Identify which cell holds the provided text, then report its [X, Y] central coordinate. 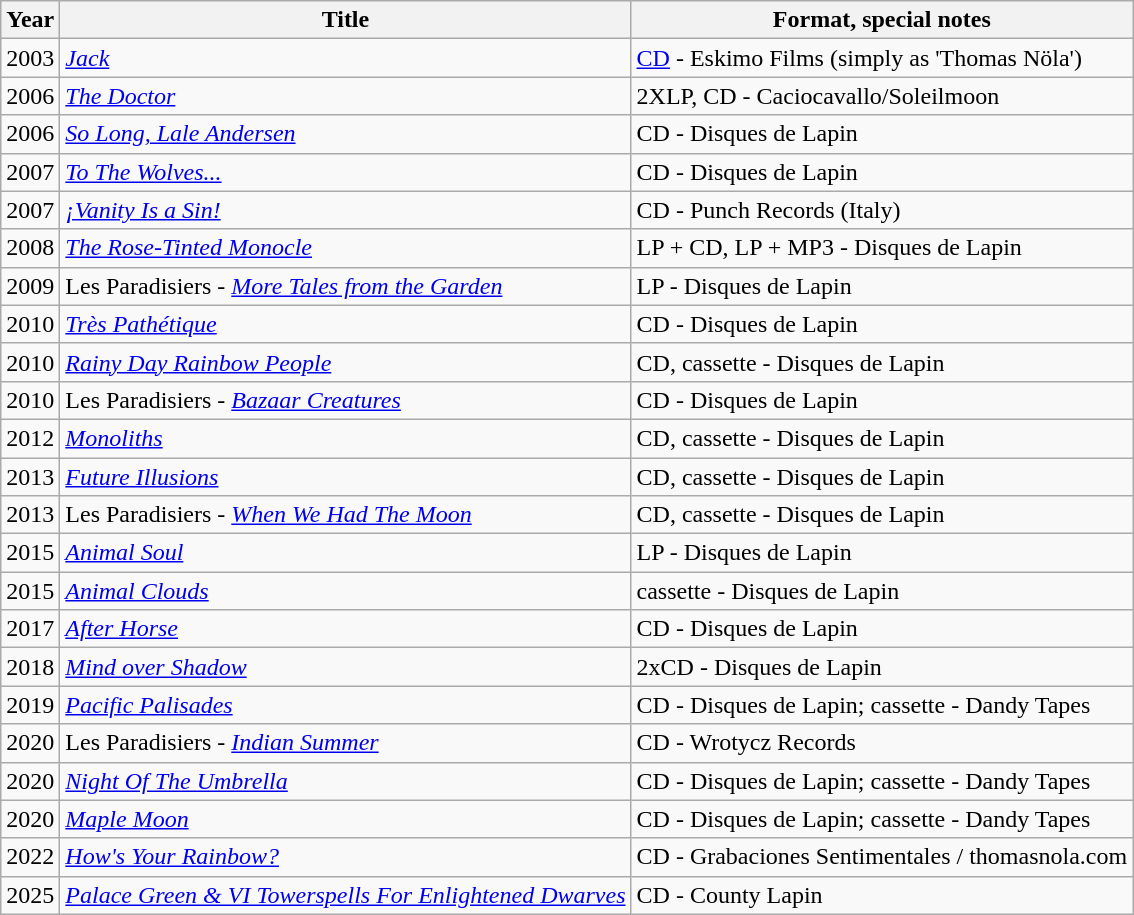
How's Your Rainbow? [346, 857]
The Rose-Tinted Monocle [346, 248]
2022 [30, 857]
CD - Grabaciones Sentimentales / thomasnola.com [882, 857]
2xCD - Disques de Lapin [882, 667]
cassette - Disques de Lapin [882, 591]
The Doctor [346, 96]
Future Illusions [346, 477]
Title [346, 20]
Les Paradisiers - Bazaar Creatures [346, 400]
Monoliths [346, 438]
So Long, Lale Andersen [346, 134]
2019 [30, 705]
To The Wolves... [346, 172]
Year [30, 20]
Animal Clouds [346, 591]
CD - Wrotycz Records [882, 743]
Palace Green & VI Towerspells For Enlightened Dwarves [346, 895]
After Horse [346, 629]
Night Of The Umbrella [346, 781]
Rainy Day Rainbow People [346, 362]
Animal Soul [346, 553]
CD - County Lapin [882, 895]
Pacific Palisades [346, 705]
Les Paradisiers - When We Had The Moon [346, 515]
Très Pathétique [346, 324]
2025 [30, 895]
2009 [30, 286]
Les Paradisiers - Indian Summer [346, 743]
Jack [346, 58]
2018 [30, 667]
Les Paradisiers - More Tales from the Garden [346, 286]
Maple Moon [346, 819]
2XLP, CD - Caciocavallo/Soleilmoon [882, 96]
¡Vanity Is a Sin! [346, 210]
LP + CD, LP + MP3 - Disques de Lapin [882, 248]
2017 [30, 629]
CD - Punch Records (Italy) [882, 210]
Format, special notes [882, 20]
Mind over Shadow [346, 667]
2003 [30, 58]
2008 [30, 248]
CD - Eskimo Films (simply as 'Thomas Nöla') [882, 58]
2012 [30, 438]
